Capture the cell that displays the provided text and extract its (X, Y) central coordinate. 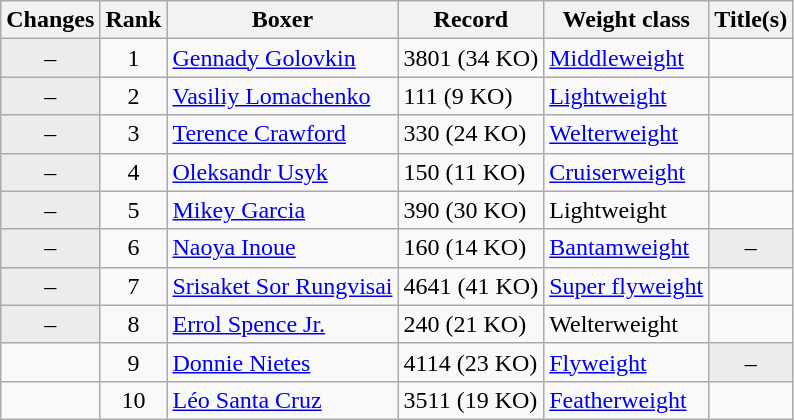
6 (134, 248)
4641 (41 KO) (471, 286)
Vasiliy Lomachenko (282, 96)
Terence Crawford (282, 134)
Mikey Garcia (282, 210)
Donnie Nietes (282, 362)
7 (134, 286)
Title(s) (751, 20)
Changes (50, 20)
330 (24 KO) (471, 134)
Errol Spence Jr. (282, 324)
Rank (134, 20)
10 (134, 400)
5 (134, 210)
240 (21 KO) (471, 324)
4 (134, 172)
3801 (34 KO) (471, 58)
Featherweight (626, 400)
Super flyweight (626, 286)
Cruiserweight (626, 172)
9 (134, 362)
Léo Santa Cruz (282, 400)
Oleksandr Usyk (282, 172)
3511 (19 KO) (471, 400)
Naoya Inoue (282, 248)
Middleweight (626, 58)
Record (471, 20)
390 (30 KO) (471, 210)
3 (134, 134)
Weight class (626, 20)
160 (14 KO) (471, 248)
Srisaket Sor Rungvisai (282, 286)
4114 (23 KO) (471, 362)
Bantamweight (626, 248)
Gennady Golovkin (282, 58)
1 (134, 58)
8 (134, 324)
Boxer (282, 20)
111 (9 KO) (471, 96)
150 (11 KO) (471, 172)
2 (134, 96)
Flyweight (626, 362)
